Locate the cell with the specified text and output its (x, y) center coordinate. 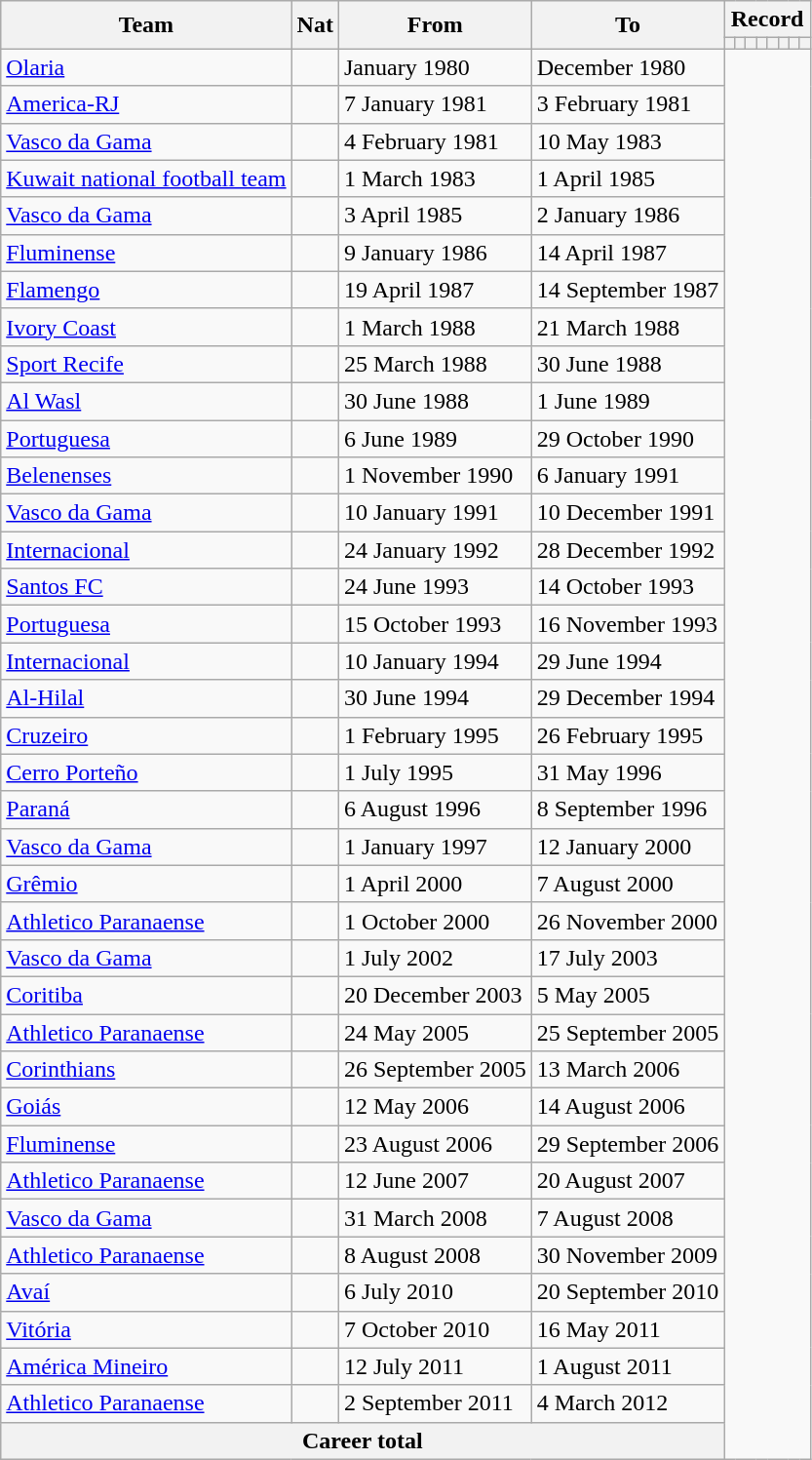
Nat (315, 25)
1 June 1989 (628, 401)
January 1980 (435, 67)
1 April 2000 (435, 884)
5 May 2005 (628, 995)
Olaria (146, 67)
31 March 2008 (435, 1218)
América Mineiro (146, 1366)
12 May 2006 (435, 1107)
America-RJ (146, 104)
December 1980 (628, 67)
Grêmio (146, 884)
21 March 1988 (628, 327)
4 February 1981 (435, 141)
7 August 2000 (628, 884)
1 March 1983 (435, 178)
29 December 1994 (628, 698)
Vitória (146, 1329)
1 April 1985 (628, 178)
3 April 1985 (435, 216)
Team (146, 25)
31 May 1996 (628, 772)
Goiás (146, 1107)
28 December 1992 (628, 550)
7 October 2010 (435, 1329)
30 November 2009 (628, 1255)
1 July 1995 (435, 772)
Record (767, 20)
Paraná (146, 809)
24 January 1992 (435, 550)
7 January 1981 (435, 104)
2 September 2011 (435, 1403)
15 October 1993 (435, 624)
Ivory Coast (146, 327)
16 November 1993 (628, 624)
6 August 1996 (435, 809)
20 December 2003 (435, 995)
29 September 2006 (628, 1144)
12 July 2011 (435, 1366)
30 June 1994 (435, 698)
2 January 1986 (628, 216)
Kuwait national football team (146, 178)
29 October 1990 (628, 438)
24 May 2005 (435, 1033)
14 April 1987 (628, 253)
Cerro Porteño (146, 772)
6 January 1991 (628, 476)
8 August 2008 (435, 1255)
Career total (363, 1440)
1 January 1997 (435, 847)
Cruzeiro (146, 735)
Al-Hilal (146, 698)
Al Wasl (146, 401)
Belenenses (146, 476)
Corinthians (146, 1070)
1 August 2011 (628, 1366)
19 April 1987 (435, 290)
10 January 1994 (435, 661)
Santos FC (146, 587)
7 August 2008 (628, 1218)
14 August 2006 (628, 1107)
To (628, 25)
8 September 1996 (628, 809)
9 January 1986 (435, 253)
13 March 2006 (628, 1070)
16 May 2011 (628, 1329)
1 October 2000 (435, 921)
10 May 1983 (628, 141)
10 January 1991 (435, 513)
24 June 1993 (435, 587)
26 November 2000 (628, 921)
25 September 2005 (628, 1033)
26 September 2005 (435, 1070)
Avaí (146, 1292)
1 March 1988 (435, 327)
10 December 1991 (628, 513)
4 March 2012 (628, 1403)
23 August 2006 (435, 1144)
20 August 2007 (628, 1181)
26 February 1995 (628, 735)
25 March 1988 (435, 364)
6 June 1989 (435, 438)
17 July 2003 (628, 958)
1 February 1995 (435, 735)
Coritiba (146, 995)
12 January 2000 (628, 847)
12 June 2007 (435, 1181)
14 October 1993 (628, 587)
1 July 2002 (435, 958)
3 February 1981 (628, 104)
29 June 1994 (628, 661)
6 July 2010 (435, 1292)
Flamengo (146, 290)
14 September 1987 (628, 290)
20 September 2010 (628, 1292)
Sport Recife (146, 364)
From (435, 25)
1 November 1990 (435, 476)
